Scan for the cell matching the given text and deliver its (x, y) coordinate at center. 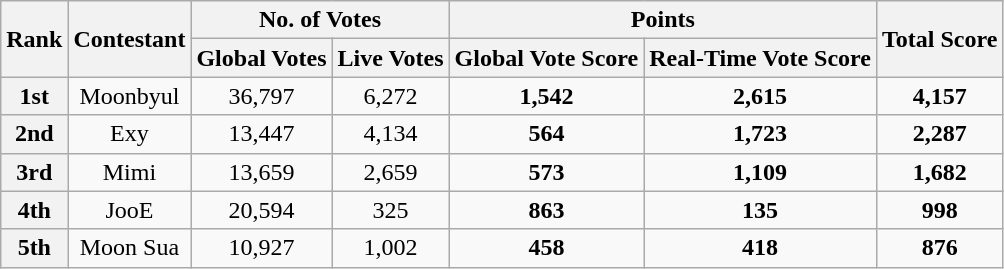
Points (662, 20)
4,157 (940, 96)
JooE (130, 210)
876 (940, 248)
4th (34, 210)
135 (760, 210)
4,134 (390, 134)
Mimi (130, 172)
Total Score (940, 39)
2,659 (390, 172)
1,002 (390, 248)
Live Votes (390, 58)
Contestant (130, 39)
20,594 (262, 210)
3rd (34, 172)
564 (546, 134)
Moon Sua (130, 248)
1,542 (546, 96)
325 (390, 210)
458 (546, 248)
10,927 (262, 248)
573 (546, 172)
Global Votes (262, 58)
998 (940, 210)
Exy (130, 134)
1st (34, 96)
Rank (34, 39)
863 (546, 210)
1,109 (760, 172)
36,797 (262, 96)
No. of Votes (320, 20)
Real-Time Vote Score (760, 58)
Moonbyul (130, 96)
13,447 (262, 134)
1,682 (940, 172)
5th (34, 248)
418 (760, 248)
2,287 (940, 134)
Global Vote Score (546, 58)
1,723 (760, 134)
2nd (34, 134)
6,272 (390, 96)
13,659 (262, 172)
2,615 (760, 96)
